Pinpoint the cell where the given text exists, returning its (x, y) midpoint coordinate. 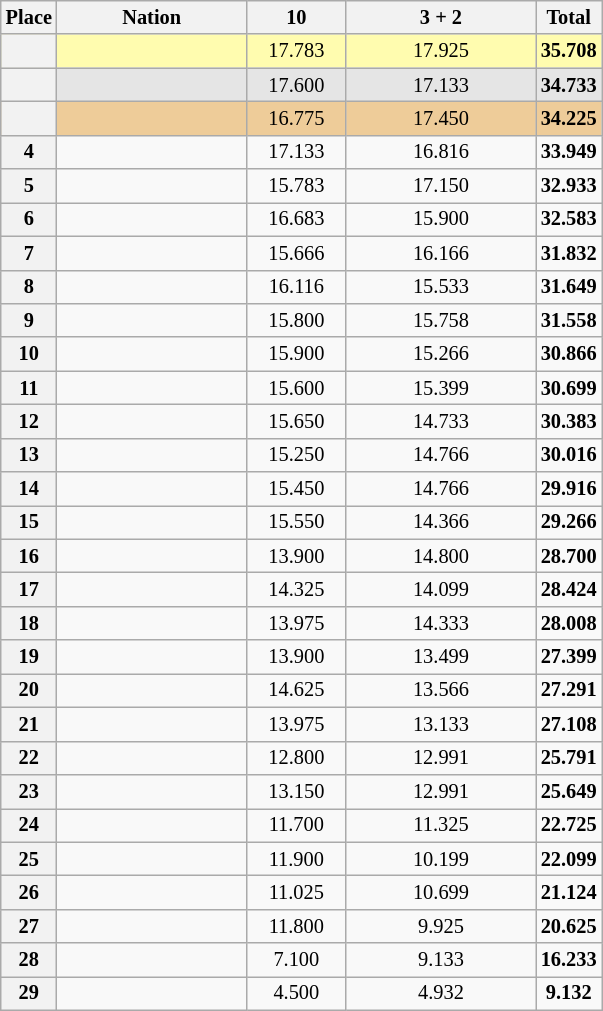
15.650 (296, 421)
25.649 (569, 791)
14.625 (296, 690)
31.832 (569, 253)
16.683 (296, 219)
14.366 (441, 522)
10.199 (441, 859)
17.600 (296, 85)
16.775 (296, 118)
17 (29, 589)
15.666 (296, 253)
14.325 (296, 589)
27.291 (569, 690)
26 (29, 892)
21 (29, 724)
17.450 (441, 118)
28.008 (569, 623)
30.866 (569, 354)
Total (569, 17)
32.583 (569, 219)
18 (29, 623)
15 (29, 522)
27 (29, 926)
17.783 (296, 51)
30.383 (569, 421)
31.558 (569, 320)
22.725 (569, 825)
17.150 (441, 186)
6 (29, 219)
33.949 (569, 152)
7.100 (296, 960)
25.791 (569, 758)
11.325 (441, 825)
9 (29, 320)
11.800 (296, 926)
5 (29, 186)
4 (29, 152)
11.025 (296, 892)
20.625 (569, 926)
30.016 (569, 455)
13 (29, 455)
14 (29, 489)
4.500 (296, 993)
35.708 (569, 51)
13.499 (441, 657)
19 (29, 657)
23 (29, 791)
Place (29, 17)
20 (29, 690)
17.925 (441, 51)
10.699 (441, 892)
9.925 (441, 926)
29.916 (569, 489)
27.399 (569, 657)
14.333 (441, 623)
15.250 (296, 455)
12 (29, 421)
22 (29, 758)
16.116 (296, 287)
9.132 (569, 993)
9.133 (441, 960)
11.900 (296, 859)
16.233 (569, 960)
14.099 (441, 589)
28.424 (569, 589)
16.816 (441, 152)
25 (29, 859)
11 (29, 388)
29 (29, 993)
15.399 (441, 388)
34.733 (569, 85)
4.932 (441, 993)
13.133 (441, 724)
Nation (152, 17)
15.266 (441, 354)
11.700 (296, 825)
28 (29, 960)
30.699 (569, 388)
8 (29, 287)
14.800 (441, 556)
15.758 (441, 320)
16.166 (441, 253)
24 (29, 825)
21.124 (569, 892)
13.566 (441, 690)
15.800 (296, 320)
13.150 (296, 791)
32.933 (569, 186)
15.550 (296, 522)
7 (29, 253)
16 (29, 556)
12.800 (296, 758)
28.700 (569, 556)
15.783 (296, 186)
29.266 (569, 522)
34.225 (569, 118)
22.099 (569, 859)
31.649 (569, 287)
3 + 2 (441, 17)
15.600 (296, 388)
27.108 (569, 724)
15.533 (441, 287)
14.733 (441, 421)
15.450 (296, 489)
